Return the [X, Y] coordinate for the center point of the cell that contains the specified text.  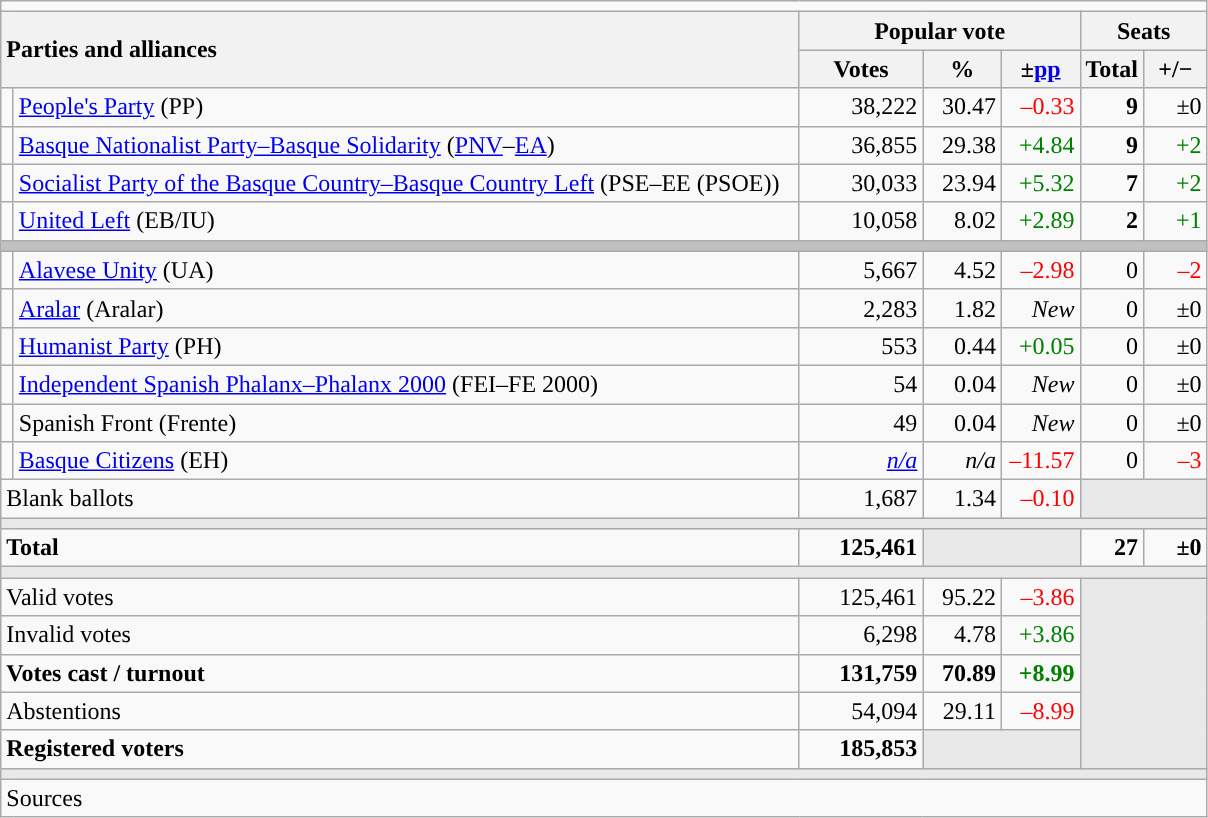
29.11 [962, 711]
29.38 [962, 145]
5,667 [861, 270]
7 [1112, 183]
Aralar (Aralar) [406, 308]
Socialist Party of the Basque Country–Basque Country Left (PSE–EE (PSOE)) [406, 183]
1.82 [962, 308]
–11.57 [1040, 461]
–2 [1176, 270]
Seats [1144, 31]
–0.10 [1040, 499]
+0.05 [1040, 346]
Basque Nationalist Party–Basque Solidarity (PNV–EA) [406, 145]
±pp [1040, 69]
–2.98 [1040, 270]
+3.86 [1040, 635]
People's Party (PP) [406, 107]
6,298 [861, 635]
49 [861, 423]
54,094 [861, 711]
Registered voters [400, 749]
+2.89 [1040, 221]
4.78 [962, 635]
23.94 [962, 183]
95.22 [962, 597]
2 [1112, 221]
1.34 [962, 499]
% [962, 69]
Valid votes [400, 597]
36,855 [861, 145]
54 [861, 384]
Independent Spanish Phalanx–Phalanx 2000 (FEI–FE 2000) [406, 384]
4.52 [962, 270]
Popular vote [940, 31]
Votes cast / turnout [400, 673]
27 [1112, 548]
1,687 [861, 499]
38,222 [861, 107]
Sources [604, 798]
Alavese Unity (UA) [406, 270]
30.47 [962, 107]
553 [861, 346]
Parties and alliances [400, 50]
Invalid votes [400, 635]
8.02 [962, 221]
Votes [861, 69]
131,759 [861, 673]
–0.33 [1040, 107]
Humanist Party (PH) [406, 346]
0.44 [962, 346]
United Left (EB/IU) [406, 221]
–3.86 [1040, 597]
Basque Citizens (EH) [406, 461]
Blank ballots [400, 499]
30,033 [861, 183]
–8.99 [1040, 711]
+/− [1176, 69]
+1 [1176, 221]
2,283 [861, 308]
185,853 [861, 749]
+5.32 [1040, 183]
Abstentions [400, 711]
+4.84 [1040, 145]
70.89 [962, 673]
10,058 [861, 221]
Spanish Front (Frente) [406, 423]
+8.99 [1040, 673]
–3 [1176, 461]
